Capture the cell that displays the provided text and extract its (x, y) central coordinate. 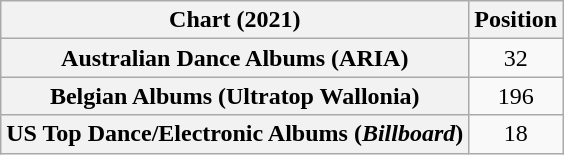
18 (516, 134)
32 (516, 58)
US Top Dance/Electronic Albums (Billboard) (235, 134)
196 (516, 96)
Belgian Albums (Ultratop Wallonia) (235, 96)
Chart (2021) (235, 20)
Australian Dance Albums (ARIA) (235, 58)
Position (516, 20)
